Return the (X, Y) coordinate for the center point of the cell that contains the specified text.  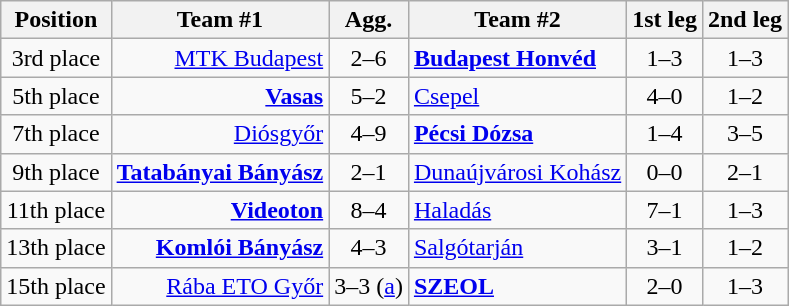
Position (56, 20)
Dunaújvárosi Kohász (517, 172)
5–2 (369, 96)
Budapest Honvéd (517, 58)
Videoton (220, 210)
3rd place (56, 58)
Team #2 (517, 20)
Agg. (369, 20)
11th place (56, 210)
2–6 (369, 58)
SZEOL (517, 286)
Team #1 (220, 20)
2–0 (665, 286)
7th place (56, 134)
Haladás (517, 210)
1st leg (665, 20)
Komlói Bányász (220, 248)
3–1 (665, 248)
15th place (56, 286)
2nd leg (744, 20)
1–4 (665, 134)
0–0 (665, 172)
Tatabányai Bányász (220, 172)
Vasas (220, 96)
3–3 (a) (369, 286)
7–1 (665, 210)
4–0 (665, 96)
Pécsi Dózsa (517, 134)
13th place (56, 248)
Csepel (517, 96)
Diósgyőr (220, 134)
4–3 (369, 248)
Salgótarján (517, 248)
Rába ETO Győr (220, 286)
8–4 (369, 210)
4–9 (369, 134)
5th place (56, 96)
9th place (56, 172)
MTK Budapest (220, 58)
3–5 (744, 134)
